Find where the given text appears and provide that cell's center as (x, y) coordinate. 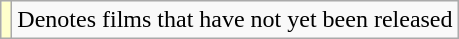
Denotes films that have not yet been released (235, 20)
